Search for the cell housing the specified text and yield its [x, y] center coordinate. 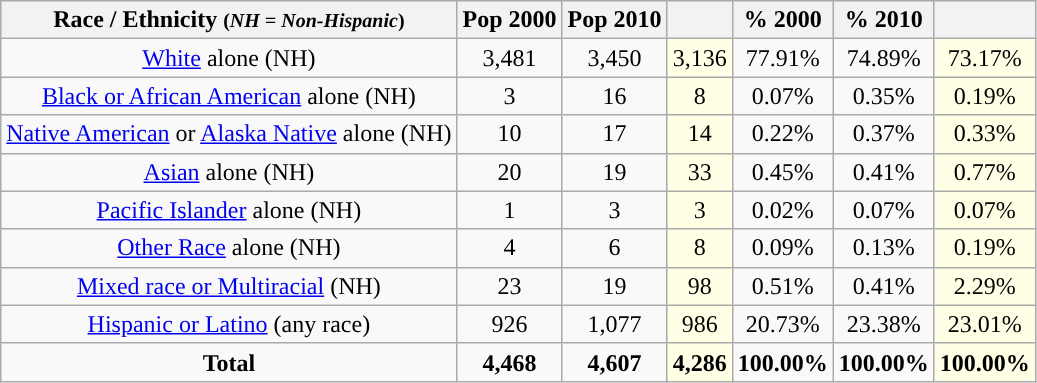
4,607 [614, 362]
Asian alone (NH) [229, 172]
0.77% [984, 172]
Race / Ethnicity (NH = Non-Hispanic) [229, 20]
0.51% [782, 286]
% 2000 [782, 20]
0.45% [782, 172]
4 [510, 248]
17 [614, 134]
3,136 [700, 58]
0.22% [782, 134]
0.13% [884, 248]
0.02% [782, 210]
1,077 [614, 324]
2.29% [984, 286]
Pop 2010 [614, 20]
20 [510, 172]
4,286 [700, 362]
73.17% [984, 58]
14 [700, 134]
3,450 [614, 58]
23 [510, 286]
Hispanic or Latino (any race) [229, 324]
33 [700, 172]
White alone (NH) [229, 58]
0.35% [884, 96]
23.01% [984, 324]
1 [510, 210]
74.89% [884, 58]
4,468 [510, 362]
986 [700, 324]
20.73% [782, 324]
16 [614, 96]
Total [229, 362]
Pacific Islander alone (NH) [229, 210]
Other Race alone (NH) [229, 248]
77.91% [782, 58]
Black or African American alone (NH) [229, 96]
10 [510, 134]
98 [700, 286]
23.38% [884, 324]
3,481 [510, 58]
6 [614, 248]
Pop 2000 [510, 20]
Native American or Alaska Native alone (NH) [229, 134]
Mixed race or Multiracial (NH) [229, 286]
% 2010 [884, 20]
0.37% [884, 134]
0.33% [984, 134]
0.09% [782, 248]
926 [510, 324]
